Pinpoint the cell where the given text exists, returning its [x, y] midpoint coordinate. 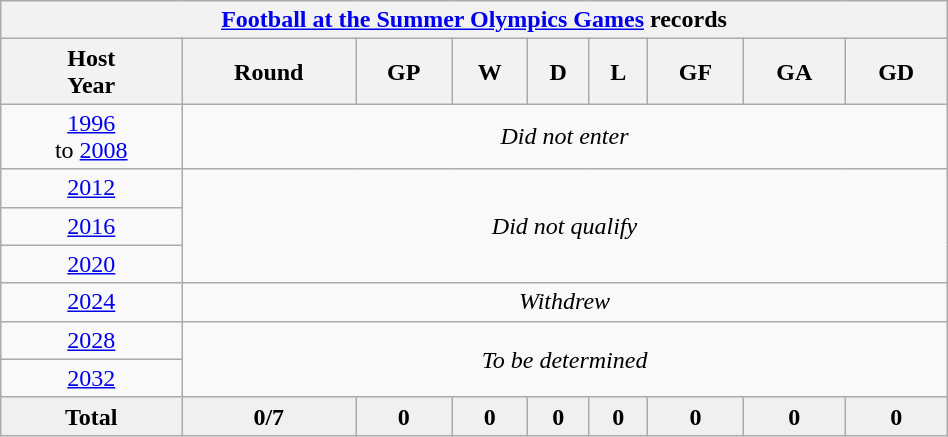
D [558, 72]
2028 [92, 340]
W [490, 72]
2032 [92, 378]
Round [269, 72]
To be determined [564, 359]
Withdrew [564, 302]
2016 [92, 226]
2012 [92, 188]
GD [896, 72]
L [618, 72]
0/7 [269, 416]
GA [794, 72]
2024 [92, 302]
Total [92, 416]
2020 [92, 264]
Did not qualify [564, 226]
Football at the Summer Olympics Games records [474, 20]
1996to 2008 [92, 136]
HostYear [92, 72]
GF [695, 72]
GP [404, 72]
Did not enter [564, 136]
